Scan for the cell matching the given text and deliver its [X, Y] coordinate at center. 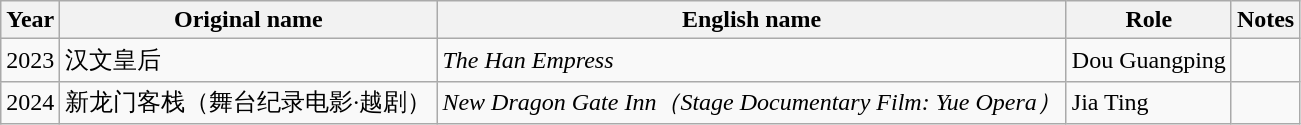
2023 [30, 60]
New Dragon Gate Inn（Stage Documentary Film: Yue Opera） [752, 102]
English name [752, 20]
Original name [248, 20]
Year [30, 20]
新龙门客栈（舞台纪录电影·越剧） [248, 102]
The Han Empress [752, 60]
Dou Guangping [1148, 60]
2024 [30, 102]
汉文皇后 [248, 60]
Jia Ting [1148, 102]
Notes [1265, 20]
Role [1148, 20]
